Locate the cell with the specified text and output its [x, y] center coordinate. 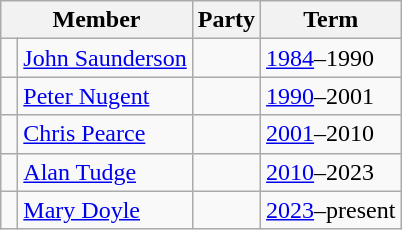
Peter Nugent [105, 96]
1984–1990 [331, 58]
Party [226, 20]
Member [96, 20]
Alan Tudge [105, 172]
Chris Pearce [105, 134]
2010–2023 [331, 172]
2023–present [331, 210]
1990–2001 [331, 96]
Mary Doyle [105, 210]
John Saunderson [105, 58]
Term [331, 20]
2001–2010 [331, 134]
